Find where the given text appears and provide that cell's center as [x, y] coordinate. 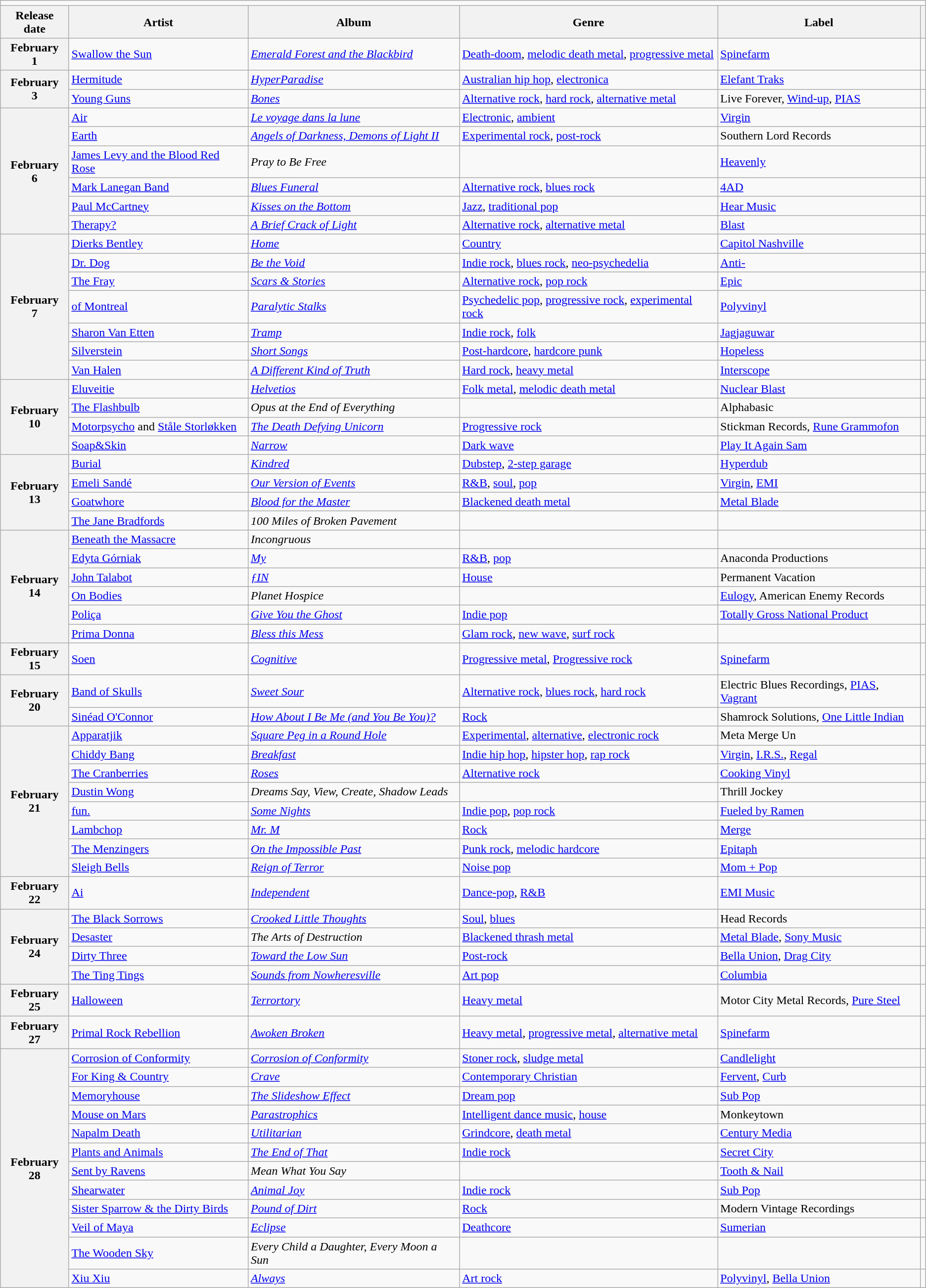
The Death Defying Unicorn [353, 426]
Apparatjik [158, 736]
Dance-pop, R&B [589, 892]
Post-rock [589, 956]
Indie rock, blues rock, neo-psychedelia [589, 263]
HyperParadise [353, 80]
Totally Gross National Product [819, 615]
Dierks Bentley [158, 243]
R&B, soul, pop [589, 483]
Xiu Xiu [158, 1279]
Mom + Pop [819, 867]
EMI Music [819, 892]
Indie pop [589, 615]
Veil of Maya [158, 1227]
Independent [353, 892]
Opus at the End of Everything [353, 408]
Breakfast [353, 754]
Eclipse [353, 1227]
Bless this Mess [353, 634]
February24 [35, 947]
Soap&Skin [158, 445]
Grindcore, death metal [589, 1133]
Label [819, 22]
Virgin, I.R.S., Regal [819, 754]
Australian hip hop, electronica [589, 80]
Prima Donna [158, 634]
Sleigh Bells [158, 867]
Crave [353, 1077]
Contemporary Christian [589, 1077]
Sweet Sour [353, 691]
February13 [35, 492]
Planet Hospice [353, 596]
Edyta Górniak [158, 558]
On the Impossible Past [353, 848]
Primal Rock Rebellion [158, 1033]
For King & Country [158, 1077]
Shearwater [158, 1190]
Dark wave [589, 445]
Paralytic Stalks [353, 307]
Heavenly [819, 161]
Emerald Forest and the Blackbird [353, 54]
Monkeytown [819, 1114]
The Cranberries [158, 773]
Hard rock, heavy metal [589, 370]
Alternative rock, pop rock [589, 281]
February3 [35, 89]
Columbia [819, 975]
Poliça [158, 615]
Ai [158, 892]
Alphabasic [819, 408]
Incongruous [353, 539]
4AD [819, 187]
Kindred [353, 464]
Progressive metal, Progressive rock [589, 659]
Epic [819, 281]
Earth [158, 136]
Heavy metal [589, 1000]
Mark Lanegan Band [158, 187]
Cognitive [353, 659]
Release date [35, 22]
February6 [35, 171]
Epitaph [819, 848]
Alternative rock, hard rock, alternative metal [589, 98]
Southern Lord Records [819, 136]
Hopeless [819, 351]
February15 [35, 659]
Interscope [819, 370]
Scars & Stories [353, 281]
Country [589, 243]
Le voyage dans la lune [353, 117]
The Black Sorrows [158, 919]
February22 [35, 892]
of Montreal [158, 307]
Alternative rock, blues rock [589, 187]
Short Songs [353, 351]
Head Records [819, 919]
Play It Again Sam [819, 445]
Bella Union, Drag City [819, 956]
Angels of Darkness, Demons of Light II [353, 136]
Toward the Low Sun [353, 956]
The Fray [158, 281]
Dubstep, 2-step garage [589, 464]
Our Version of Events [353, 483]
Square Peg in a Round Hole [353, 736]
Every Child a Daughter, Every Moon a Sun [353, 1252]
House [589, 577]
Paul McCartney [158, 206]
Post-hardcore, hardcore punk [589, 351]
Bones [353, 98]
Sounds from Nowheresville [353, 975]
Always [353, 1279]
Capitol Nashville [819, 243]
Swallow the Sun [158, 54]
Sharon Van Etten [158, 332]
John Talabot [158, 577]
Nuclear Blast [819, 389]
Merge [819, 829]
Pound of Dirt [353, 1208]
Some Nights [353, 811]
Hear Music [819, 206]
Burial [158, 464]
Therapy? [158, 225]
Fervent, Curb [819, 1077]
February10 [35, 417]
Utilitarian [353, 1133]
The Flashbulb [158, 408]
Death-doom, melodic death metal, progressive metal [589, 54]
The End of That [353, 1152]
Dr. Dog [158, 263]
Sinéad O'Connor [158, 717]
Motorpsycho and Ståle Storløkken [158, 426]
R&B, pop [589, 558]
Polyvinyl [819, 307]
Tramp [353, 332]
Mr. M [353, 829]
Dirty Three [158, 956]
Home [353, 243]
Dustin Wong [158, 792]
James Levy and the Blood Red Rose [158, 161]
Beneath the Massacre [158, 539]
100 Miles of Broken Pavement [353, 520]
Reign of Terror [353, 867]
Electronic, ambient [589, 117]
Memoryhouse [158, 1096]
Jagjaguwar [819, 332]
Helvetios [353, 389]
Indie pop, pop rock [589, 811]
Electric Blues Recordings, PIAS, Vagrant [819, 691]
Live Forever, Wind-up, PIAS [819, 98]
ƒIN [353, 577]
Blood for the Master [353, 502]
A Different Kind of Truth [353, 370]
Lambchop [158, 829]
Sumerian [819, 1227]
February7 [35, 307]
Modern Vintage Recordings [819, 1208]
Animal Joy [353, 1190]
February21 [35, 801]
Virgin [819, 117]
Stickman Records, Rune Grammofon [819, 426]
Blackened death metal [589, 502]
Give You the Ghost [353, 615]
Mouse on Mars [158, 1114]
Deathcore [589, 1227]
Thrill Jockey [819, 792]
February27 [35, 1033]
Fueled by Ramen [819, 811]
Experimental, alternative, electronic rock [589, 736]
Mean What You Say [353, 1171]
Cooking Vinyl [819, 773]
Halloween [158, 1000]
Desaster [158, 937]
Noise pop [589, 867]
Narrow [353, 445]
Alternative rock, blues rock, hard rock [589, 691]
February25 [35, 1000]
Napalm Death [158, 1133]
A Brief Crack of Light [353, 225]
Metal Blade, Sony Music [819, 937]
Metal Blade [819, 502]
Soen [158, 659]
Permanent Vacation [819, 577]
Band of Skulls [158, 691]
Candlelight [819, 1058]
Pray to Be Free [353, 161]
Eulogy, American Enemy Records [819, 596]
Plants and Animals [158, 1152]
February28 [35, 1168]
Roses [353, 773]
Progressive rock [589, 426]
Be the Void [353, 263]
Indie hip hop, hipster hop, rap rock [589, 754]
Goatwhore [158, 502]
Van Halen [158, 370]
Dream pop [589, 1096]
Sister Sparrow & the Dirty Birds [158, 1208]
Meta Merge Un [819, 736]
February14 [35, 586]
Silverstein [158, 351]
Jazz, traditional pop [589, 206]
Glam rock, new wave, surf rock [589, 634]
Stoner rock, sludge metal [589, 1058]
Shamrock Solutions, One Little Indian [819, 717]
Intelligent dance music, house [589, 1114]
The Arts of Destruction [353, 937]
Heavy metal, progressive metal, alternative metal [589, 1033]
Elefant Traks [819, 80]
Punk rock, melodic hardcore [589, 848]
Blues Funeral [353, 187]
Air [158, 117]
Album [353, 22]
Motor City Metal Records, Pure Steel [819, 1000]
On Bodies [158, 596]
Art pop [589, 975]
Blast [819, 225]
Dreams Say, View, Create, Shadow Leads [353, 792]
Century Media [819, 1133]
Psychedelic pop, progressive rock, experimental rock [589, 307]
Terrortory [353, 1000]
Folk metal, melodic death metal [589, 389]
February1 [35, 54]
How About I Be Me (and You Be You)? [353, 717]
Genre [589, 22]
My [353, 558]
Polyvinyl, Bella Union [819, 1279]
The Jane Bradfords [158, 520]
Hyperdub [819, 464]
Experimental rock, post-rock [589, 136]
Sent by Ravens [158, 1171]
Indie rock, folk [589, 332]
Blackened thrash metal [589, 937]
The Wooden Sky [158, 1252]
The Slideshow Effect [353, 1096]
Crooked Little Thoughts [353, 919]
Anti- [819, 263]
The Ting Tings [158, 975]
Art rock [589, 1279]
Awoken Broken [353, 1033]
Kisses on the Bottom [353, 206]
fun. [158, 811]
Alternative rock, alternative metal [589, 225]
Tooth & Nail [819, 1171]
February20 [35, 700]
Secret City [819, 1152]
Artist [158, 22]
Parastrophics [353, 1114]
Chiddy Bang [158, 754]
Young Guns [158, 98]
Anaconda Productions [819, 558]
Hermitude [158, 80]
The Menzingers [158, 848]
Eluveitie [158, 389]
Emeli Sandé [158, 483]
Alternative rock [589, 773]
Virgin, EMI [819, 483]
Soul, blues [589, 919]
